From the cell containing the given text, extract its center point as [x, y] coordinate. 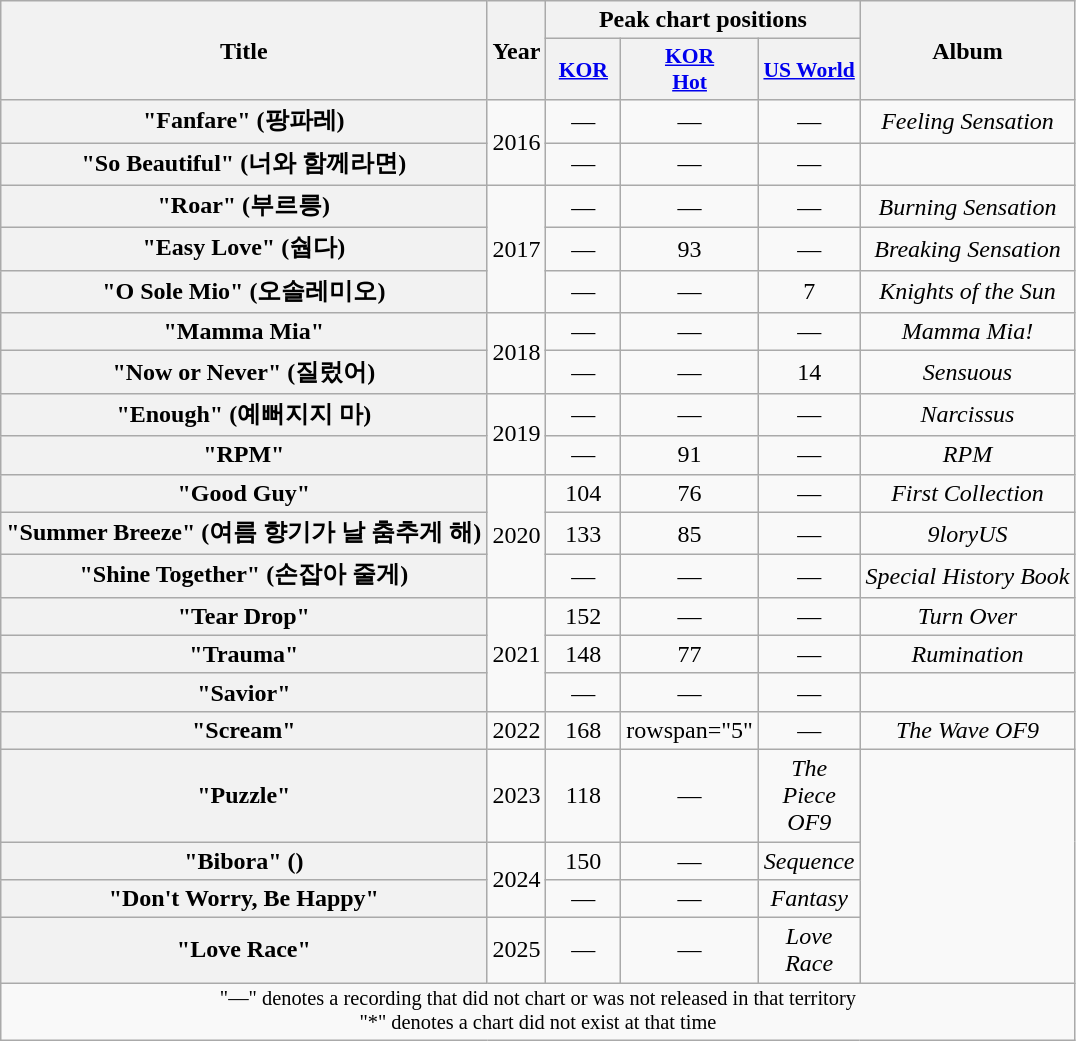
168 [584, 730]
152 [584, 616]
93 [690, 250]
118 [584, 795]
"—" denotes a recording that did not chart or was not released in that territory"*" denotes a chart did not exist at that time [538, 1012]
"Now or Never" (질렀어) [244, 372]
2019 [516, 434]
The Wave OF9 [968, 730]
2016 [516, 142]
133 [584, 534]
2023 [516, 795]
Feeling Sensation [968, 122]
2022 [516, 730]
Peak chart positions [703, 20]
Sensuous [968, 372]
"Mamma Mia" [244, 332]
85 [690, 534]
First Collection [968, 493]
Turn Over [968, 616]
Mamma Mia! [968, 332]
"Roar" (부르릉) [244, 206]
148 [584, 654]
"Enough" (예뻐지지 마) [244, 414]
7 [809, 292]
"Summer Breeze" (여름 향기가 날 춤추게 해) [244, 534]
76 [690, 493]
The Piece OF9 [809, 795]
2020 [516, 536]
2021 [516, 654]
Knights of the Sun [968, 292]
"Easy Love" (쉅다) [244, 250]
rowspan="5" [690, 730]
RPM [968, 455]
"Good Guy" [244, 493]
14 [809, 372]
"Trauma" [244, 654]
Burning Sensation [968, 206]
Fantasy [809, 899]
Breaking Sensation [968, 250]
"Fanfare" (팡파레) [244, 122]
"Shine Together" (손잡아 줄게) [244, 576]
"Scream" [244, 730]
"Tear Drop" [244, 616]
"Savior" [244, 692]
"So Beautiful" (너와 함께라면) [244, 164]
"RPM" [244, 455]
"Don't Worry, Be Happy" [244, 899]
2024 [516, 880]
KOR [584, 70]
Album [968, 50]
"Puzzle" [244, 795]
2018 [516, 354]
"Bibora" () [244, 861]
"Love Race" [244, 950]
Year [516, 50]
Narcissus [968, 414]
Love Race [809, 950]
KORHot [690, 70]
104 [584, 493]
77 [690, 654]
US World [809, 70]
Rumination [968, 654]
Special History Book [968, 576]
9loryUS [968, 534]
2025 [516, 950]
2017 [516, 249]
Title [244, 50]
150 [584, 861]
91 [690, 455]
Sequence [809, 861]
"O Sole Mio" (오솔레미오) [244, 292]
